Determine the (x, y) coordinate at the center of the cell enclosing the given text.  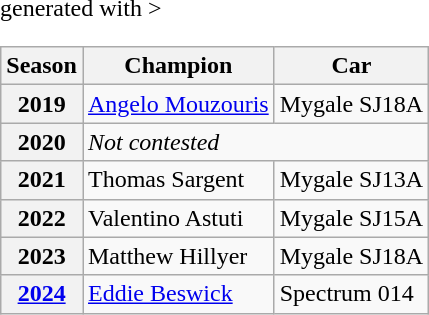
Mygale SJ13A (351, 180)
2022 (42, 218)
Eddie Beswick (178, 294)
2020 (42, 142)
Thomas Sargent (178, 180)
2023 (42, 256)
2019 (42, 104)
Matthew Hillyer (178, 256)
Mygale SJ15A (351, 218)
Not contested (255, 142)
Spectrum 014 (351, 294)
Season (42, 66)
Car (351, 66)
Angelo Mouzouris (178, 104)
2024 (42, 294)
Champion (178, 66)
Valentino Astuti (178, 218)
2021 (42, 180)
